Find where the given text appears and provide that cell's center as [x, y] coordinate. 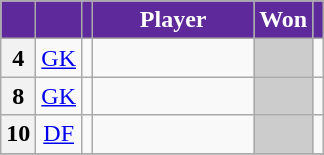
10 [18, 134]
Player [174, 20]
8 [18, 96]
Won [284, 20]
DF [59, 134]
4 [18, 58]
